Provide the [x, y] coordinate of the cell's center where the given text is located.  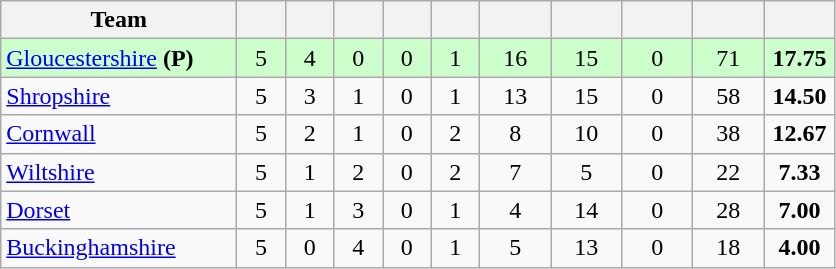
Wiltshire [119, 172]
Cornwall [119, 134]
Dorset [119, 210]
14 [586, 210]
16 [516, 58]
17.75 [800, 58]
4.00 [800, 248]
Buckinghamshire [119, 248]
7 [516, 172]
22 [728, 172]
28 [728, 210]
7.33 [800, 172]
18 [728, 248]
12.67 [800, 134]
Team [119, 20]
38 [728, 134]
71 [728, 58]
Gloucestershire (P) [119, 58]
58 [728, 96]
14.50 [800, 96]
7.00 [800, 210]
8 [516, 134]
10 [586, 134]
Shropshire [119, 96]
